Provide the [x, y] coordinate of the cell's center where the given text is located.  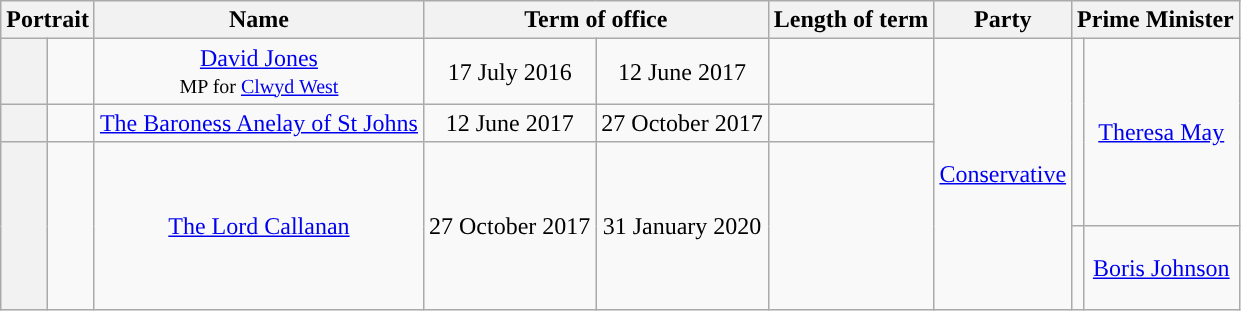
Name [258, 20]
The Lord Callanan [258, 226]
Prime Minister [1156, 20]
Boris Johnson [1161, 268]
Conservative [1003, 174]
31 January 2020 [682, 226]
Portrait [48, 20]
David JonesMP for Clwyd West [258, 72]
Term of office [596, 20]
Length of term [851, 20]
The Baroness Anelay of St Johns [258, 123]
Party [1003, 20]
Theresa May [1161, 132]
17 July 2016 [509, 72]
